Pinpoint the cell where the given text exists, returning its [x, y] midpoint coordinate. 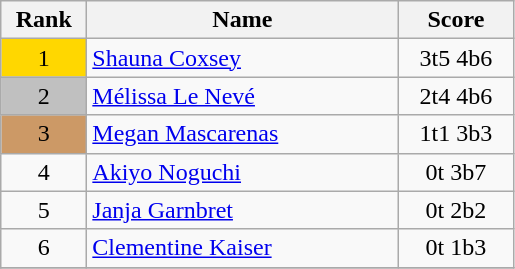
Janja Garnbret [242, 210]
2 [44, 96]
0t 1b3 [456, 248]
Score [456, 20]
0t 2b2 [456, 210]
Rank [44, 20]
0t 3b7 [456, 172]
Name [242, 20]
Mélissa Le Nevé [242, 96]
1t1 3b3 [456, 134]
3t5 4b6 [456, 58]
1 [44, 58]
4 [44, 172]
Megan Mascarenas [242, 134]
3 [44, 134]
5 [44, 210]
Clementine Kaiser [242, 248]
Shauna Coxsey [242, 58]
Akiyo Noguchi [242, 172]
2t4 4b6 [456, 96]
6 [44, 248]
